From the cell containing the given text, extract its center point as [x, y] coordinate. 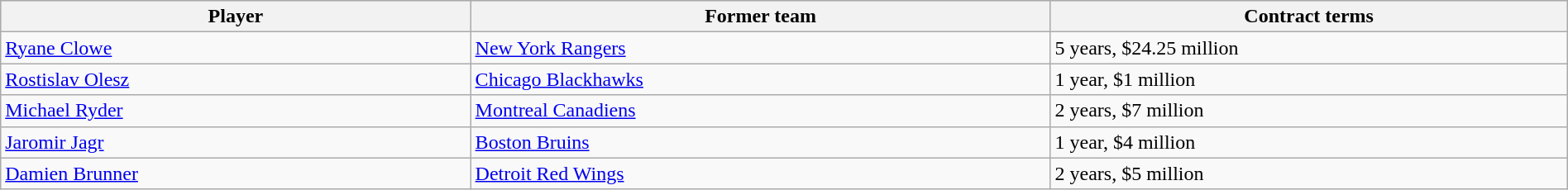
Rostislav Olesz [236, 79]
Contract terms [1308, 17]
Damien Brunner [236, 173]
Jaromir Jagr [236, 142]
2 years, $5 million [1308, 173]
Detroit Red Wings [761, 173]
Boston Bruins [761, 142]
Chicago Blackhawks [761, 79]
Former team [761, 17]
Michael Ryder [236, 111]
5 years, $24.25 million [1308, 48]
New York Rangers [761, 48]
1 year, $4 million [1308, 142]
2 years, $7 million [1308, 111]
1 year, $1 million [1308, 79]
Player [236, 17]
Montreal Canadiens [761, 111]
Ryane Clowe [236, 48]
